Return the (X, Y) coordinate for the center point of the cell that contains the specified text.  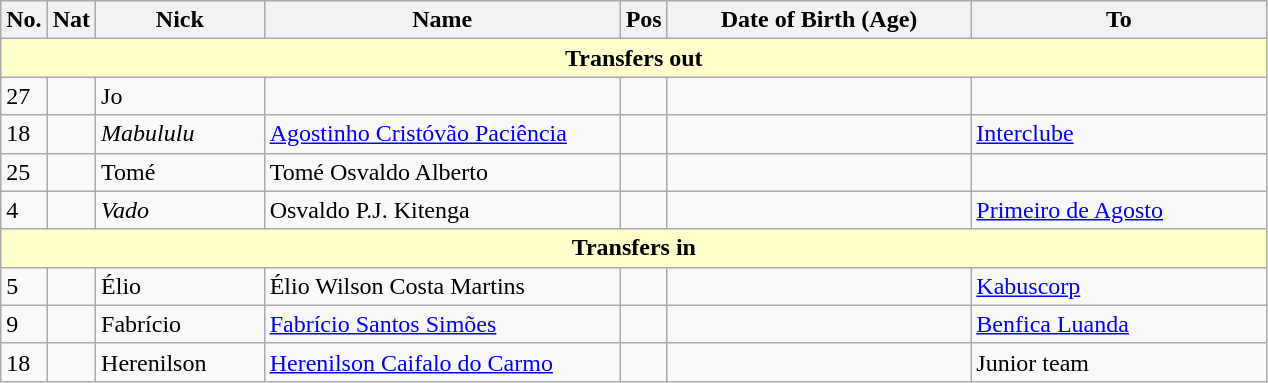
Vado (180, 210)
Nat (71, 20)
27 (24, 96)
No. (24, 20)
Tomé (180, 172)
Mabululu (180, 134)
Herenilson Caifalo do Carmo (442, 362)
Benfica Luanda (1119, 324)
4 (24, 210)
25 (24, 172)
Jo (180, 96)
Élio Wilson Costa Martins (442, 286)
Pos (644, 20)
Date of Birth (Age) (819, 20)
5 (24, 286)
To (1119, 20)
Tomé Osvaldo Alberto (442, 172)
Name (442, 20)
Primeiro de Agosto (1119, 210)
9 (24, 324)
Junior team (1119, 362)
Transfers out (634, 58)
Transfers in (634, 248)
Élio (180, 286)
Kabuscorp (1119, 286)
Herenilson (180, 362)
Fabrício Santos Simões (442, 324)
Agostinho Cristóvão Paciência (442, 134)
Nick (180, 20)
Fabrício (180, 324)
Osvaldo P.J. Kitenga (442, 210)
Interclube (1119, 134)
